Output the (x, y) coordinate of the center of the cell containing the given text.  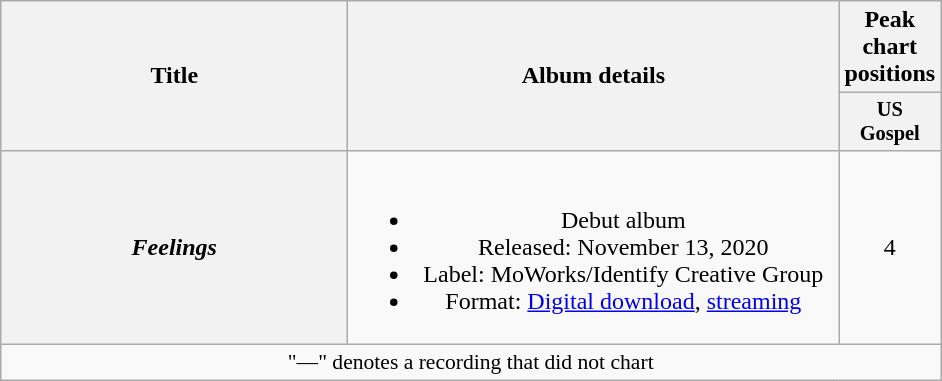
Feelings (174, 247)
USGospel (890, 122)
Album details (594, 76)
"—" denotes a recording that did not chart (471, 363)
4 (890, 247)
Peak chart positions (890, 47)
Title (174, 76)
Debut albumReleased: November 13, 2020Label: MoWorks/Identify Creative GroupFormat: Digital download, streaming (594, 247)
